Search for the cell housing the specified text and yield its (x, y) center coordinate. 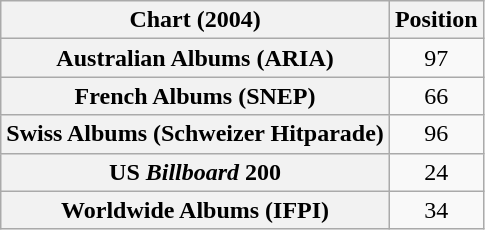
Chart (2004) (196, 20)
Position (436, 20)
French Albums (SNEP) (196, 96)
24 (436, 172)
97 (436, 58)
Swiss Albums (Schweizer Hitparade) (196, 134)
Australian Albums (ARIA) (196, 58)
96 (436, 134)
34 (436, 210)
66 (436, 96)
US Billboard 200 (196, 172)
Worldwide Albums (IFPI) (196, 210)
